Find where the given text appears and provide that cell's center as (X, Y) coordinate. 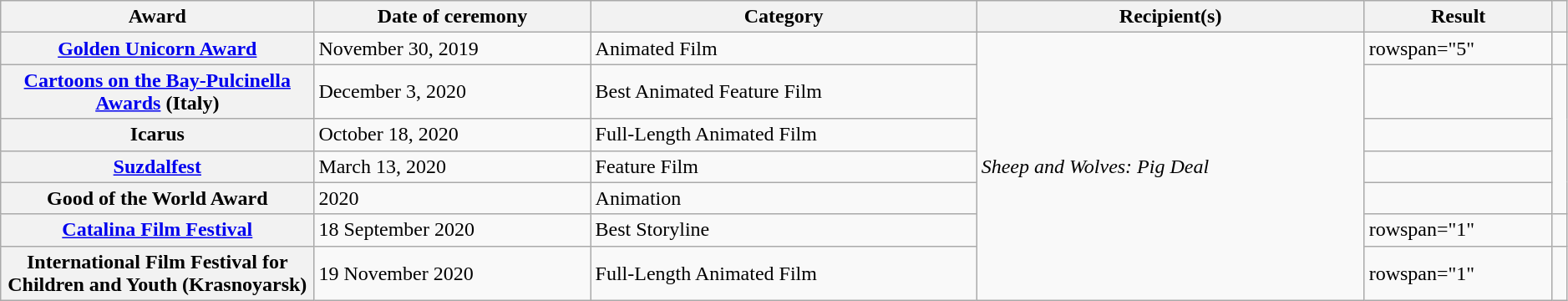
Catalina Film Festival (157, 230)
Result (1459, 17)
Date of ceremony (453, 17)
19 November 2020 (453, 273)
October 18, 2020 (453, 135)
rowspan="5" (1459, 48)
Cartoons on the Bay-Pulcinella Awards (Italy) (157, 92)
November 30, 2019 (453, 48)
Recipient(s) (1170, 17)
December 3, 2020 (453, 92)
March 13, 2020 (453, 166)
Category (784, 17)
Golden Unicorn Award (157, 48)
Good of the World Award (157, 198)
Feature Film (784, 166)
Icarus (157, 135)
18 September 2020 (453, 230)
International Film Festival for Children and Youth (Krasnoyarsk) (157, 273)
Animation (784, 198)
Best Animated Feature Film (784, 92)
Award (157, 17)
Best Storyline (784, 230)
Animated Film (784, 48)
2020 (453, 198)
Suzdalfest (157, 166)
Sheep and Wolves: Pig Deal (1170, 166)
